Output the (X, Y) coordinate of the center of the cell containing the given text.  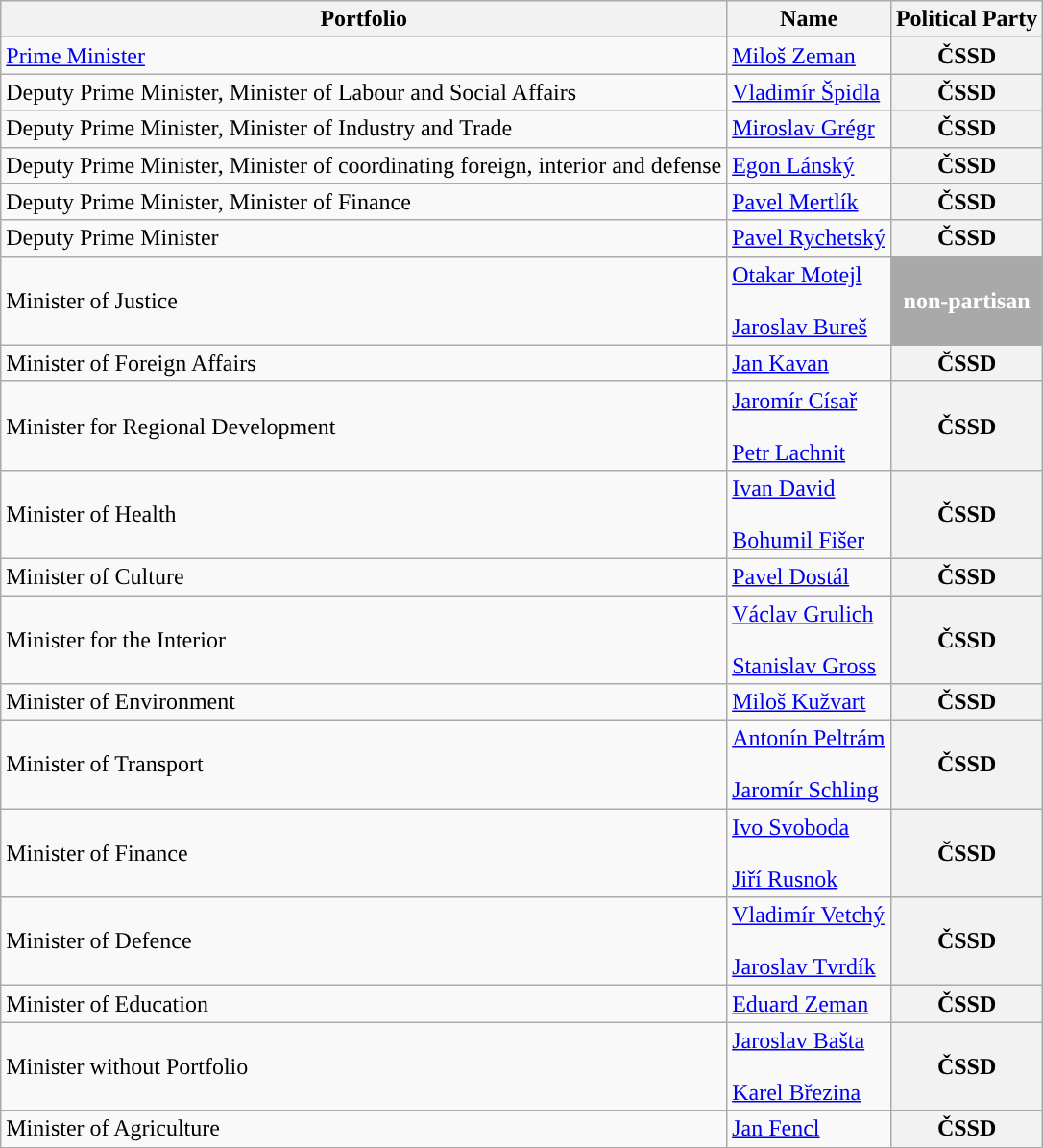
Minister for Regional Development (364, 426)
Deputy Prime Minister, Minister of Finance (364, 202)
Deputy Prime Minister (364, 238)
Jan Kavan (809, 363)
Minister for the Interior (364, 640)
Miloš Kužvart (809, 702)
Miroslav Grégr (809, 129)
Vladimír Špidla (809, 92)
Egon Lánský (809, 165)
Pavel Rychetský (809, 238)
Otakar MotejlJaroslav Bureš (809, 301)
Minister of Agriculture (364, 1129)
Eduard Zeman (809, 1004)
Minister of Finance (364, 853)
Minister of Culture (364, 576)
Pavel Dostál (809, 576)
Portfolio (364, 19)
Ivo SvobodaJiří Rusnok (809, 853)
Vladimír VetchýJaroslav Tvrdík (809, 941)
Antonín PeltrámJaromír Schling (809, 765)
Jan Fencl (809, 1129)
Miloš Zeman (809, 56)
Deputy Prime Minister, Minister of Labour and Social Affairs (364, 92)
Minister of Justice (364, 301)
Václav GrulichStanislav Gross (809, 640)
non-partisan (966, 301)
Deputy Prime Minister, Minister of Industry and Trade (364, 129)
Minister of Transport (364, 765)
Pavel Mertlík (809, 202)
Minister of Defence (364, 941)
Jaromír CísařPetr Lachnit (809, 426)
Jaroslav BaštaKarel Březina (809, 1066)
Deputy Prime Minister, Minister of coordinating foreign, interior and defense (364, 165)
Minister of Environment (364, 702)
Ivan DavidBohumil Fišer (809, 514)
Minister of Education (364, 1004)
Political Party (966, 19)
Minister without Portfolio (364, 1066)
Prime Minister (364, 56)
Name (809, 19)
Minister of Foreign Affairs (364, 363)
Minister of Health (364, 514)
